Find where the given text appears and provide that cell's center as (X, Y) coordinate. 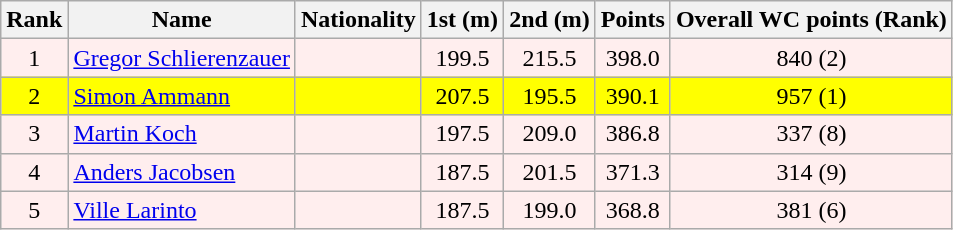
Ville Larinto (182, 210)
215.5 (550, 58)
314 (9) (811, 172)
Name (182, 20)
Rank (34, 20)
201.5 (550, 172)
4 (34, 172)
197.5 (462, 134)
199.5 (462, 58)
386.8 (632, 134)
5 (34, 210)
Nationality (358, 20)
957 (1) (811, 96)
Martin Koch (182, 134)
371.3 (632, 172)
Points (632, 20)
209.0 (550, 134)
207.5 (462, 96)
381 (6) (811, 210)
Simon Ammann (182, 96)
199.0 (550, 210)
840 (2) (811, 58)
398.0 (632, 58)
1 (34, 58)
3 (34, 134)
2 (34, 96)
Anders Jacobsen (182, 172)
Gregor Schlierenzauer (182, 58)
1st (m) (462, 20)
2nd (m) (550, 20)
390.1 (632, 96)
195.5 (550, 96)
368.8 (632, 210)
Overall WC points (Rank) (811, 20)
337 (8) (811, 134)
